Search for the cell housing the specified text and yield its (x, y) center coordinate. 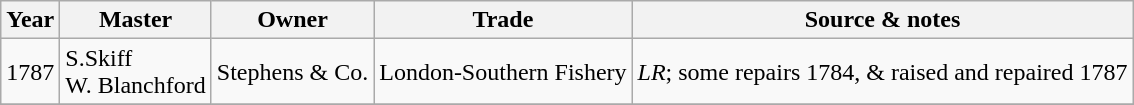
S.SkiffW. Blanchford (136, 72)
London-Southern Fishery (503, 72)
1787 (30, 72)
Source & notes (882, 20)
LR; some repairs 1784, & raised and repaired 1787 (882, 72)
Owner (292, 20)
Master (136, 20)
Year (30, 20)
Stephens & Co. (292, 72)
Trade (503, 20)
